Output the (X, Y) coordinate of the center of the cell containing the given text.  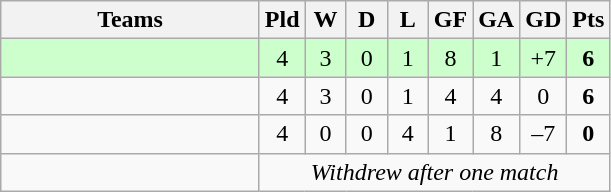
Withdrew after one match (434, 172)
GD (544, 20)
D (366, 20)
Pts (588, 20)
GA (496, 20)
Pld (282, 20)
GF (450, 20)
Teams (130, 20)
L (408, 20)
W (326, 20)
+7 (544, 58)
–7 (544, 134)
